From the cell containing the given text, extract its center point as [x, y] coordinate. 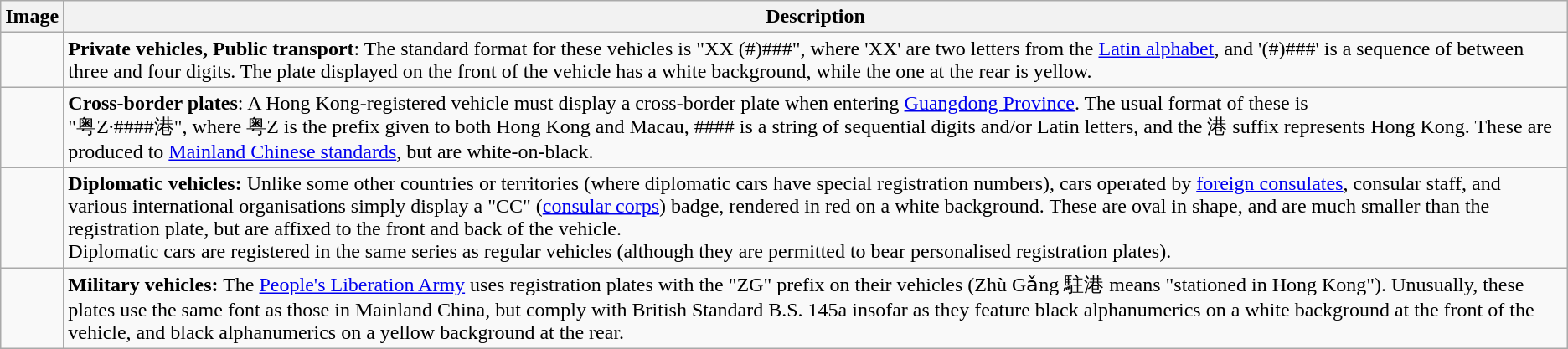
Description [816, 17]
Image [32, 17]
